Search for the cell housing the specified text and yield its (x, y) center coordinate. 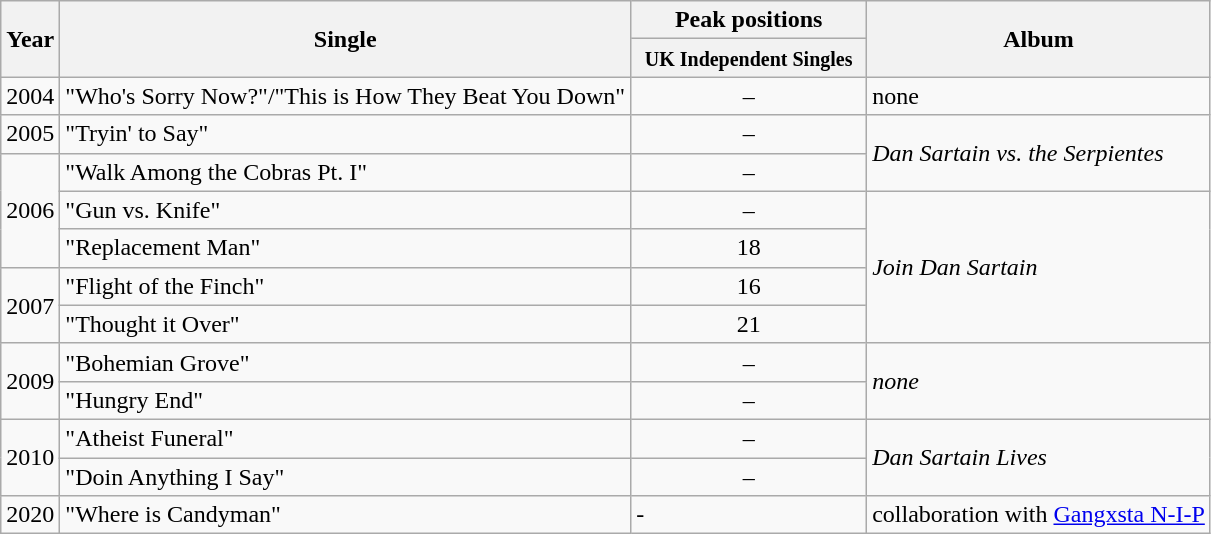
"Who's Sorry Now?"/"This is How They Beat You Down" (346, 96)
2005 (30, 134)
16 (749, 286)
"Atheist Funeral" (346, 438)
"Thought it Over" (346, 324)
"Flight of the Finch" (346, 286)
"Tryin' to Say" (346, 134)
collaboration with Gangxsta N-I-P (1039, 515)
Year (30, 39)
"Where is Candyman" (346, 515)
2004 (30, 96)
2007 (30, 305)
2010 (30, 457)
"Replacement Man" (346, 248)
Join Dan Sartain (1039, 267)
"Doin Anything I Say" (346, 477)
Album (1039, 39)
Single (346, 39)
- (749, 515)
2020 (30, 515)
Peak positions (749, 20)
"Walk Among the Cobras Pt. I" (346, 172)
Dan Sartain vs. the Serpientes (1039, 153)
2009 (30, 381)
"Bohemian Grove" (346, 362)
18 (749, 248)
"Gun vs. Knife" (346, 210)
Dan Sartain Lives (1039, 457)
UK Independent Singles (749, 58)
"Hungry End" (346, 400)
21 (749, 324)
2006 (30, 210)
